Identify which cell holds the provided text, then report its (x, y) central coordinate. 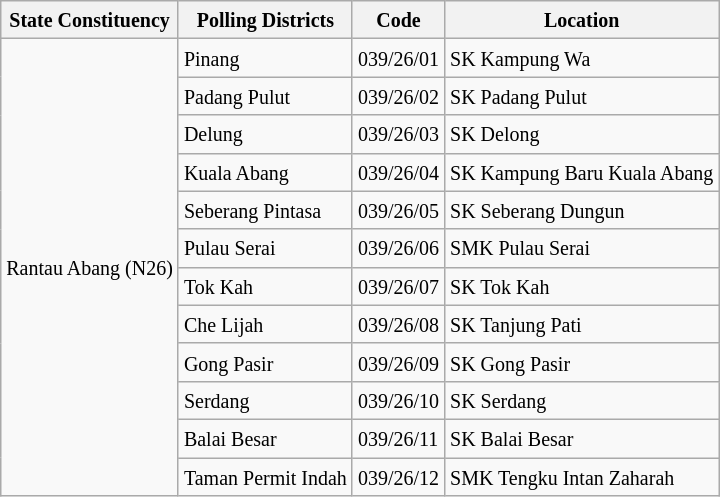
Polling Districts (265, 20)
SK Padang Pulut (582, 96)
Delung (265, 134)
Code (398, 20)
039/26/12 (398, 477)
SK Tanjung Pati (582, 324)
Tok Kah (265, 286)
Padang Pulut (265, 96)
Gong Pasir (265, 362)
Serdang (265, 400)
Pinang (265, 58)
039/26/10 (398, 400)
039/26/09 (398, 362)
Kuala Abang (265, 172)
SK Delong (582, 134)
039/26/03 (398, 134)
039/26/11 (398, 438)
039/26/06 (398, 248)
039/26/08 (398, 324)
State Constituency (90, 20)
039/26/05 (398, 210)
SK Gong Pasir (582, 362)
SK Kampung Baru Kuala Abang (582, 172)
039/26/07 (398, 286)
SK Kampung Wa (582, 58)
SK Tok Kah (582, 286)
Pulau Serai (265, 248)
Seberang Pintasa (265, 210)
Location (582, 20)
Rantau Abang (N26) (90, 268)
Taman Permit Indah (265, 477)
039/26/04 (398, 172)
039/26/02 (398, 96)
SK Serdang (582, 400)
Che Lijah (265, 324)
Balai Besar (265, 438)
SK Balai Besar (582, 438)
SMK Pulau Serai (582, 248)
SMK Tengku Intan Zaharah (582, 477)
SK Seberang Dungun (582, 210)
039/26/01 (398, 58)
